Scan for the cell matching the given text and deliver its [x, y] coordinate at center. 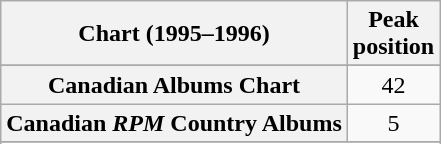
Chart (1995–1996) [174, 34]
Canadian RPM Country Albums [174, 123]
42 [393, 85]
Canadian Albums Chart [174, 85]
Peakposition [393, 34]
5 [393, 123]
